Pinpoint the cell where the given text exists, returning its [x, y] midpoint coordinate. 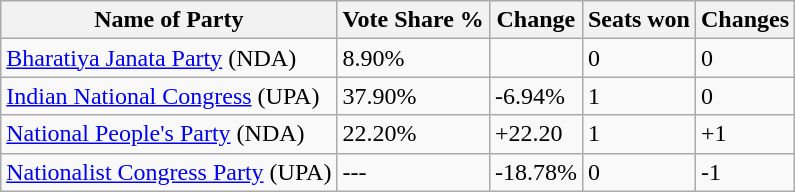
Nationalist Congress Party (UPA) [169, 172]
Indian National Congress (UPA) [169, 96]
+1 [744, 134]
--- [413, 172]
Name of Party [169, 20]
8.90% [413, 58]
National People's Party (NDA) [169, 134]
37.90% [413, 96]
-6.94% [536, 96]
+22.20 [536, 134]
Vote Share % [413, 20]
-1 [744, 172]
Bharatiya Janata Party (NDA) [169, 58]
-18.78% [536, 172]
Change [536, 20]
Changes [744, 20]
22.20% [413, 134]
Seats won [638, 20]
